For the text-containing cell, return its midpoint in [X, Y] coordinate format. 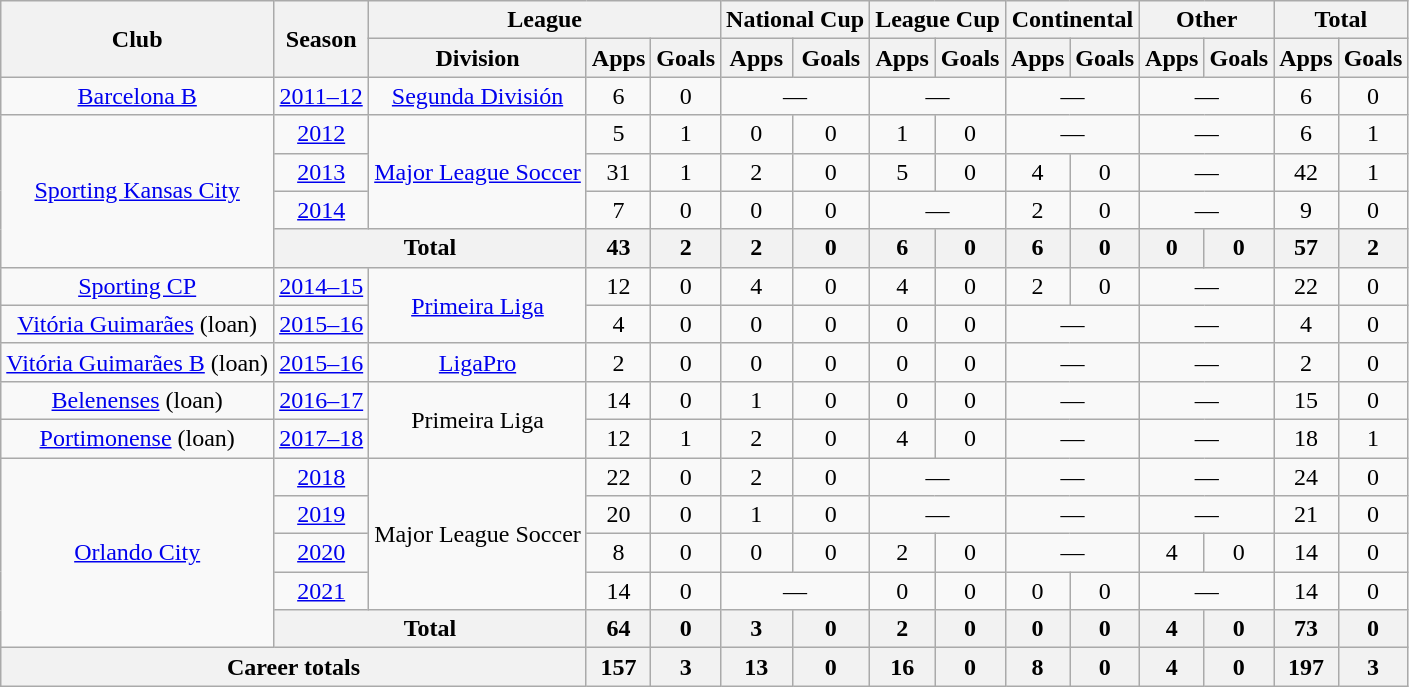
League Cup [938, 20]
2014 [322, 210]
Sporting Kansas City [138, 191]
Segunda División [478, 96]
2013 [322, 172]
43 [618, 248]
2016–17 [322, 400]
Orlando City [138, 553]
15 [1306, 400]
Sporting CP [138, 286]
Continental [1072, 20]
157 [618, 667]
57 [1306, 248]
2017–18 [322, 438]
73 [1306, 629]
Season [322, 39]
7 [618, 210]
9 [1306, 210]
24 [1306, 477]
2020 [322, 553]
Vitória Guimarães (loan) [138, 324]
197 [1306, 667]
2014–15 [322, 286]
Club [138, 39]
Barcelona B [138, 96]
2018 [322, 477]
National Cup [796, 20]
Belenenses (loan) [138, 400]
Division [478, 58]
42 [1306, 172]
Career totals [294, 667]
Other [1207, 20]
31 [618, 172]
2012 [322, 134]
Vitória Guimarães B (loan) [138, 362]
2021 [322, 591]
Portimonense (loan) [138, 438]
LigaPro [478, 362]
20 [618, 515]
64 [618, 629]
21 [1306, 515]
13 [757, 667]
16 [902, 667]
League [545, 20]
18 [1306, 438]
2011–12 [322, 96]
2019 [322, 515]
